Pinpoint the cell where the given text exists, returning its (X, Y) midpoint coordinate. 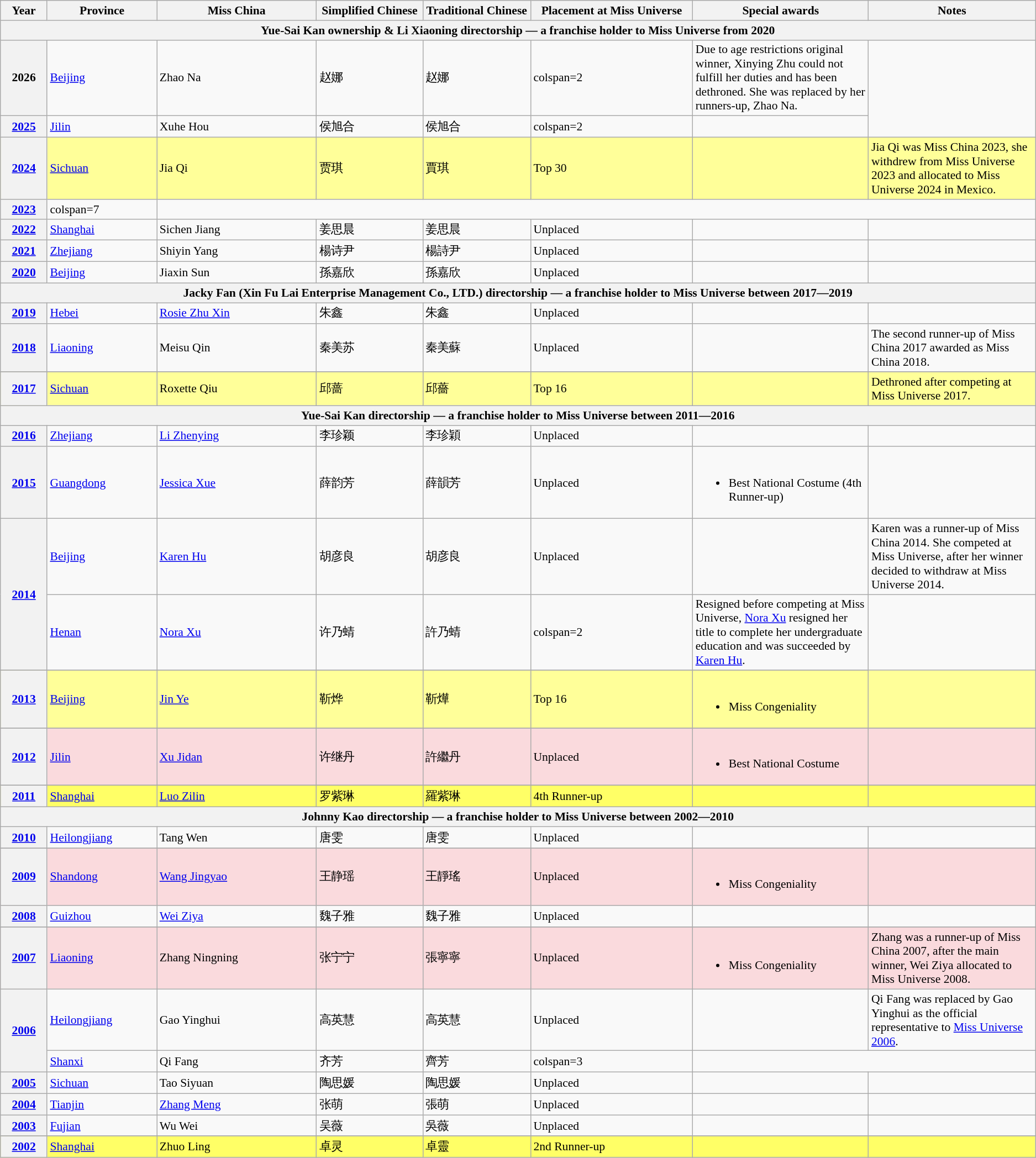
吳薇 (476, 1126)
2005 (24, 1083)
秦美蘇 (476, 348)
Tianjin (102, 1104)
卓靈 (476, 1147)
Wu Wei (236, 1126)
Luo Zilin (236, 797)
賈琪 (476, 169)
2020 (24, 273)
Province (102, 10)
colspan=7 (102, 209)
邱薔 (476, 389)
楊诗尹 (370, 251)
张萌 (370, 1104)
Yue-Sai Kan directorship — a franchise holder to Miss Universe between 2011―2016 (518, 415)
Best National Costume (781, 757)
Zhang Ningning (236, 958)
Guangdong (102, 483)
2015 (24, 483)
2007 (24, 958)
2018 (24, 348)
Resigned before competing at Miss Universe, Nora Xu resigned her title to complete her undergraduate education and was succeeded by Karen Hu. (781, 633)
Zhuo Ling (236, 1147)
Nora Xu (236, 633)
Placement at Miss Universe (611, 10)
罗紫琳 (370, 797)
邱蔷 (370, 389)
2016 (24, 436)
齐芳 (370, 1062)
Roxette Qiu (236, 389)
齊芳 (476, 1062)
Sichen Jiang (236, 230)
靳烨 (370, 699)
Qi Fang was replaced by Gao Yinghui as the official representative to Miss Universe 2006. (952, 1020)
Tang Wen (236, 838)
Xu Jidan (236, 757)
許乃蜻 (476, 633)
Wang Jingyao (236, 877)
Qi Fang (236, 1062)
Special awards (781, 10)
2nd Runner-up (611, 1147)
李珍穎 (476, 436)
Dethroned after competing at Miss Universe 2017. (952, 389)
卓灵 (370, 1147)
2024 (24, 169)
靳燁 (476, 699)
colspan=3 (611, 1062)
Johnny Kao directorship — a franchise holder to Miss Universe between 2002―2010 (518, 817)
2017 (24, 389)
Hebei (102, 314)
薛韻芳 (476, 483)
2002 (24, 1147)
Jessica Xue (236, 483)
Tao Siyuan (236, 1083)
Rosie Zhu Xin (236, 314)
吴薇 (370, 1126)
Karen Hu (236, 556)
楊詩尹 (476, 251)
Jiaxin Sun (236, 273)
Meisu Qin (236, 348)
2012 (24, 757)
2023 (24, 209)
Zhang was a runner-up of Miss China 2007, after the main winner, Wei Ziya allocated to Miss Universe 2008. (952, 958)
2025 (24, 127)
Shanxi (102, 1062)
The second runner-up of Miss China 2017 awarded as Miss China 2018. (952, 348)
Gao Yinghui (236, 1020)
張萌 (476, 1104)
Traditional Chinese (476, 10)
2004 (24, 1104)
4th Runner-up (611, 797)
Miss China (236, 10)
Jin Ye (236, 699)
Shandong (102, 877)
2019 (24, 314)
李珍颖 (370, 436)
2006 (24, 1031)
Best National Costume (4th Runner-up) (781, 483)
Shiyin Yang (236, 251)
Li Zhenying (236, 436)
Jia Qi (236, 169)
2008 (24, 916)
Henan (102, 633)
2014 (24, 594)
Jacky Fan (Xin Fu Lai Enterprise Management Co., LTD.) directorship — a franchise holder to Miss Universe between 2017―2019 (518, 293)
许继丹 (370, 757)
張寧寧 (476, 958)
2021 (24, 251)
Fujian (102, 1126)
王静瑶 (370, 877)
Top 30 (611, 169)
Yue-Sai Kan ownership & Li Xiaoning directorship — a franchise holder to Miss Universe from 2020 (518, 30)
2003 (24, 1126)
Guizhou (102, 916)
张宁宁 (370, 958)
Zhang Meng (236, 1104)
薛韵芳 (370, 483)
2026 (24, 78)
Karen was a runner-up of Miss China 2014. She competed at Miss Universe, after her winner decided to withdraw at Miss Universe 2014. (952, 556)
Year (24, 10)
許繼丹 (476, 757)
2009 (24, 877)
Zhao Na (236, 78)
2013 (24, 699)
Xuhe Hou (236, 127)
羅紫琳 (476, 797)
2011 (24, 797)
Wei Ziya (236, 916)
2010 (24, 838)
Simplified Chinese (370, 10)
Notes (952, 10)
贾琪 (370, 169)
2022 (24, 230)
秦美苏 (370, 348)
王靜瑤 (476, 877)
许乃蜻 (370, 633)
Jia Qi was Miss China 2023, she withdrew from Miss Universe 2023 and allocated to Miss Universe 2024 in Mexico. (952, 169)
